Return [x, y] of the center of cell containing provided text 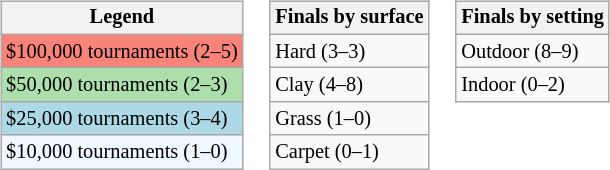
Legend [122, 18]
Indoor (0–2) [532, 85]
Finals by setting [532, 18]
$25,000 tournaments (3–4) [122, 119]
$10,000 tournaments (1–0) [122, 152]
Carpet (0–1) [349, 152]
Hard (3–3) [349, 51]
$50,000 tournaments (2–3) [122, 85]
Clay (4–8) [349, 85]
Finals by surface [349, 18]
$100,000 tournaments (2–5) [122, 51]
Outdoor (8–9) [532, 51]
Grass (1–0) [349, 119]
